Detect which cell encompasses the target text, then output its (X, Y) center coordinate. 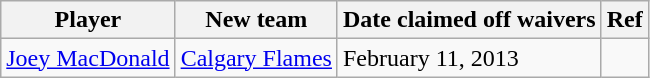
Date claimed off waivers (469, 20)
February 11, 2013 (469, 58)
Calgary Flames (256, 58)
New team (256, 20)
Player (88, 20)
Ref (624, 20)
Joey MacDonald (88, 58)
